Pinpoint the cell where the given text exists, returning its (X, Y) midpoint coordinate. 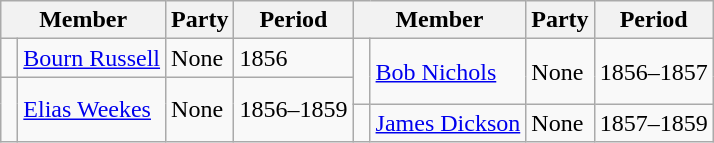
1856–1859 (294, 110)
Elias Weekes (92, 110)
1856 (294, 58)
James Dickson (448, 123)
1856–1857 (654, 72)
1857–1859 (654, 123)
Bourn Russell (92, 58)
Bob Nichols (448, 72)
